Provide the (X, Y) coordinate of the cell's center where the given text is located.  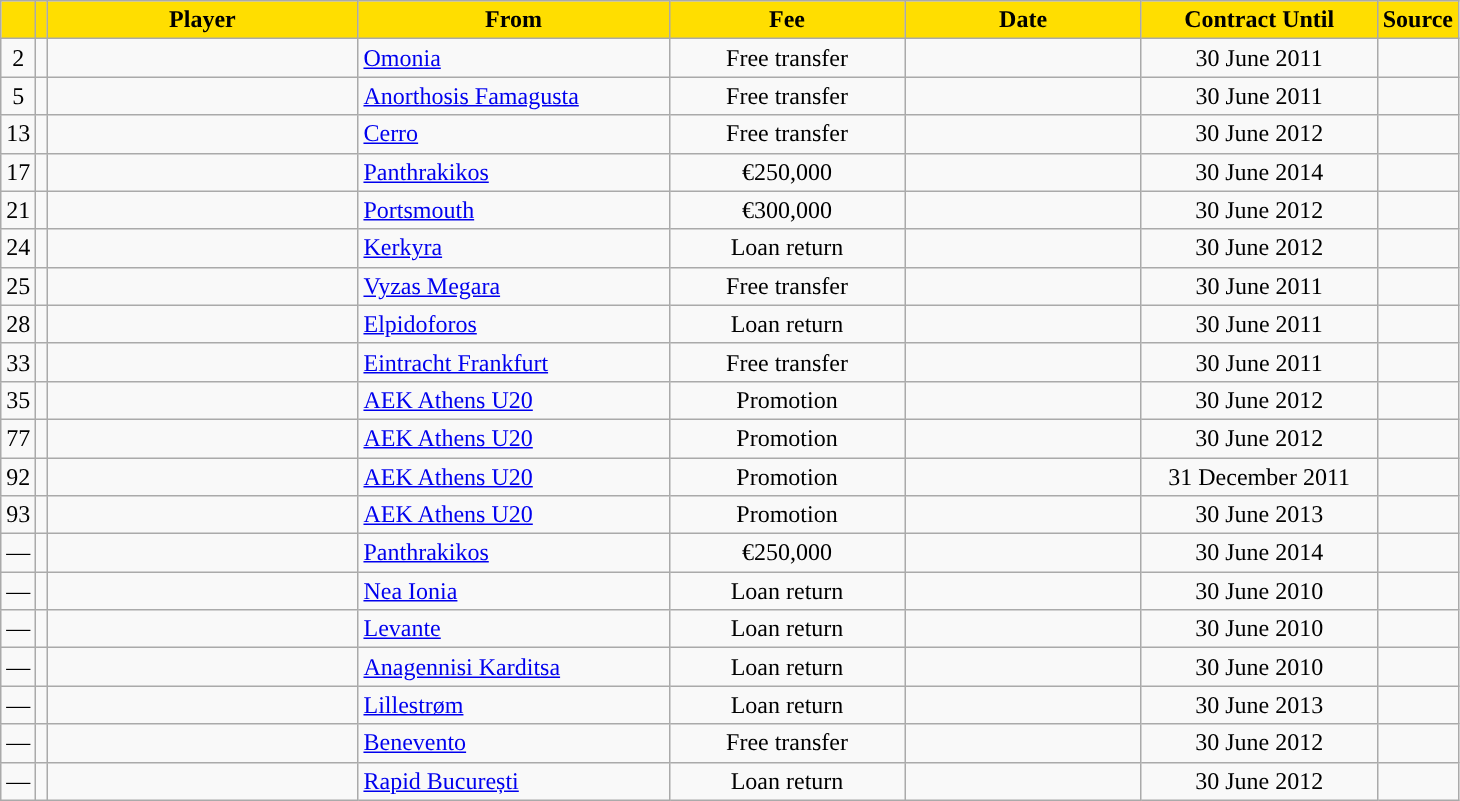
92 (18, 477)
17 (18, 172)
Cerro (514, 134)
77 (18, 438)
35 (18, 400)
33 (18, 362)
Rapid București (514, 781)
Nea Ionia (514, 591)
Anagennisi Karditsa (514, 667)
€300,000 (787, 210)
5 (18, 96)
Date (1023, 20)
Eintracht Frankfurt (514, 362)
Portsmouth (514, 210)
2 (18, 58)
Player (202, 20)
13 (18, 134)
Source (1418, 20)
Omonia (514, 58)
Contract Until (1259, 20)
21 (18, 210)
From (514, 20)
Benevento (514, 743)
Kerkyra (514, 248)
Lillestrøm (514, 705)
Levante (514, 629)
Vyzas Megara (514, 286)
25 (18, 286)
28 (18, 324)
31 December 2011 (1259, 477)
Anorthosis Famagusta (514, 96)
Elpidoforos (514, 324)
Fee (787, 20)
93 (18, 515)
24 (18, 248)
